Extract the (X, Y) coordinate from the center of the cell holding the provided text.  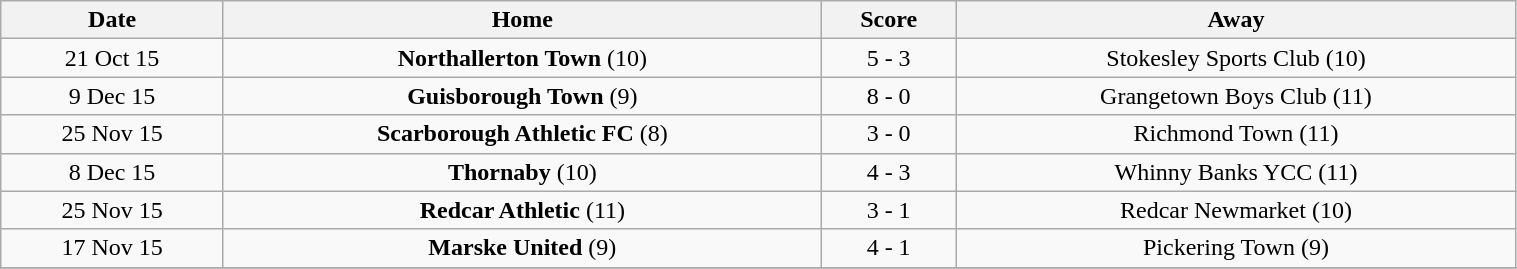
Grangetown Boys Club (11) (1236, 96)
Whinny Banks YCC (11) (1236, 172)
Scarborough Athletic FC (8) (522, 134)
Guisborough Town (9) (522, 96)
8 Dec 15 (112, 172)
3 - 0 (888, 134)
Redcar Athletic (11) (522, 210)
9 Dec 15 (112, 96)
Date (112, 20)
8 - 0 (888, 96)
Home (522, 20)
Away (1236, 20)
21 Oct 15 (112, 58)
Marske United (9) (522, 248)
5 - 3 (888, 58)
Pickering Town (9) (1236, 248)
Score (888, 20)
4 - 3 (888, 172)
Redcar Newmarket (10) (1236, 210)
Thornaby (10) (522, 172)
Stokesley Sports Club (10) (1236, 58)
3 - 1 (888, 210)
17 Nov 15 (112, 248)
Northallerton Town (10) (522, 58)
4 - 1 (888, 248)
Richmond Town (11) (1236, 134)
